Identify which cell holds the provided text, then report its (x, y) central coordinate. 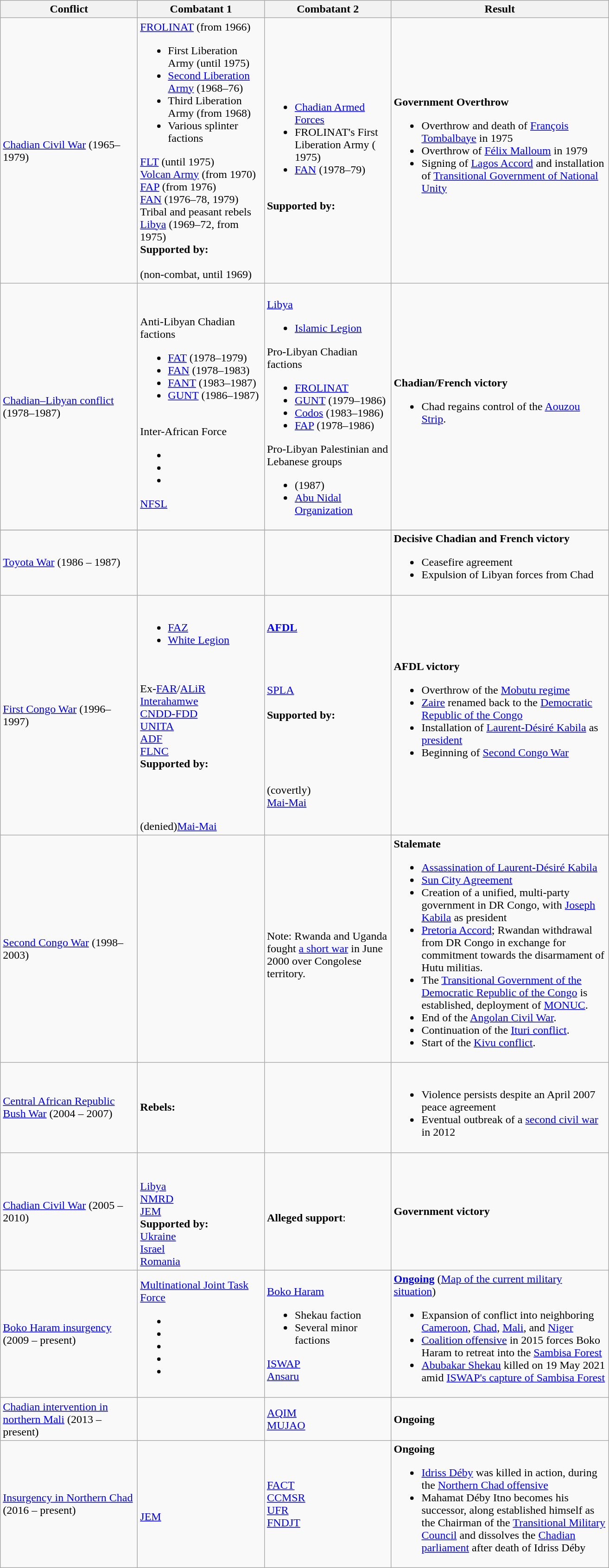
Boko Haram insurgency (2009 – present) (69, 1334)
Boko Haram Shekau factionSeveral minor factions ISWAP Ansaru (328, 1334)
Chadian Armed ForcesFROLINAT's First Liberation Army ( 1975)FAN (1978–79)Supported by: (328, 151)
Multinational Joint Task Force (201, 1334)
Combatant 1 (201, 9)
Chadian Civil War (2005 – 2010) (69, 1211)
Note: Rwanda and Uganda fought a short war in June 2000 over Congolese territory. (328, 949)
Toyota War (1986 – 1987) (69, 563)
Chadian–Libyan conflict (1978–1987) (69, 407)
Conflict (69, 9)
Second Congo War (1998–2003) (69, 949)
FAZWhite Legion Ex-FAR/ALiR Interahamwe CNDD-FDD UNITA ADF FLNCSupported by: (denied)Mai-Mai (201, 715)
Alleged support: (328, 1211)
Libya NMRD JEMSupported by: Ukraine Israel Romania (201, 1211)
Chadian Civil War (1965–1979) (69, 151)
Violence persists despite an April 2007 peace agreementEventual outbreak of a second civil war in 2012 (500, 1107)
Government victory (500, 1211)
AFDL SPLASupported by: (covertly)Mai-Mai (328, 715)
Insurgency in Northern Chad (2016 – present) (69, 1504)
AQIM MUJAO (328, 1419)
Ongoing (500, 1419)
Result (500, 9)
Chadian/French victoryChad regains control of the Aouzou Strip. (500, 407)
FACTCCMSRUFRFNDJT (328, 1504)
First Congo War (1996–1997) (69, 715)
Decisive Chadian and French victoryCeasefire agreementExpulsion of Libyan forces from Chad (500, 563)
JEM (201, 1504)
Chadian intervention in northern Mali (2013 – present) (69, 1419)
Combatant 2 (328, 9)
Central African Republic Bush War (2004 – 2007) (69, 1107)
Rebels: (201, 1107)
Anti-Libyan Chadian factionsFAT (1978–1979)FAN (1978–1983)FANT (1983–1987)GUNT (1986–1987)Inter-African Force NFSL (201, 407)
